Scan for the cell matching the given text and deliver its (X, Y) coordinate at center. 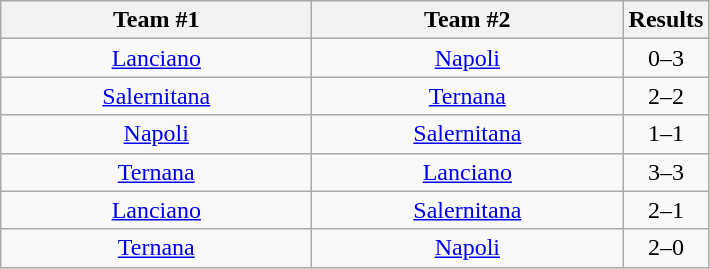
2–0 (666, 248)
1–1 (666, 134)
Results (666, 20)
Team #1 (156, 20)
2–1 (666, 210)
Team #2 (468, 20)
3–3 (666, 172)
0–3 (666, 58)
2–2 (666, 96)
